Return the [x, y] coordinate for the center point of the cell that contains the specified text.  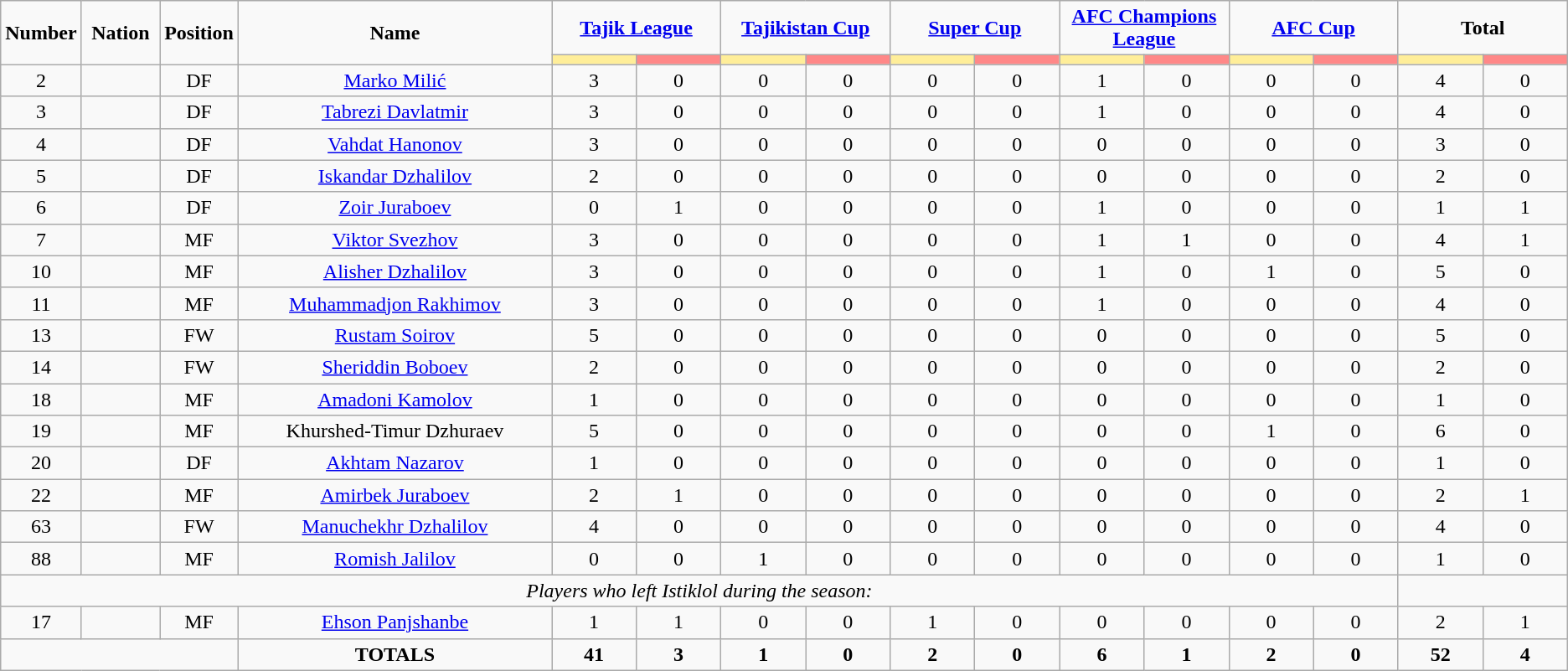
14 [41, 367]
Khurshed-Timur Dzhuraev [395, 431]
41 [593, 654]
22 [41, 495]
Super Cup [975, 28]
Zoir Juraboev [395, 208]
Nation [121, 33]
Tajikistan Cup [806, 28]
19 [41, 431]
Players who left Istiklol during the season: [699, 591]
Rustam Soirov [395, 335]
Amadoni Kamolov [395, 400]
18 [41, 400]
88 [41, 559]
11 [41, 303]
10 [41, 271]
Amirbek Juraboev [395, 495]
Number [41, 33]
13 [41, 335]
TOTALS [395, 654]
Tabrezi Davlatmir [395, 112]
Akhtam Nazarov [395, 463]
Viktor Svezhov [395, 240]
Muhammadjon Rakhimov [395, 303]
Alisher Dzhalilov [395, 271]
Manuchekhr Dzhalilov [395, 527]
Romish Jalilov [395, 559]
AFC Champions League [1144, 28]
Name [395, 33]
Total [1483, 28]
Vahdat Hanonov [395, 144]
52 [1441, 654]
Tajik League [636, 28]
Iskandar Dzhalilov [395, 176]
63 [41, 527]
7 [41, 240]
Ehson Panjshanbe [395, 622]
AFC Cup [1313, 28]
17 [41, 622]
20 [41, 463]
Position [199, 33]
Sheriddin Boboev [395, 367]
Marko Milić [395, 80]
